Detect which cell encompasses the target text, then output its (X, Y) center coordinate. 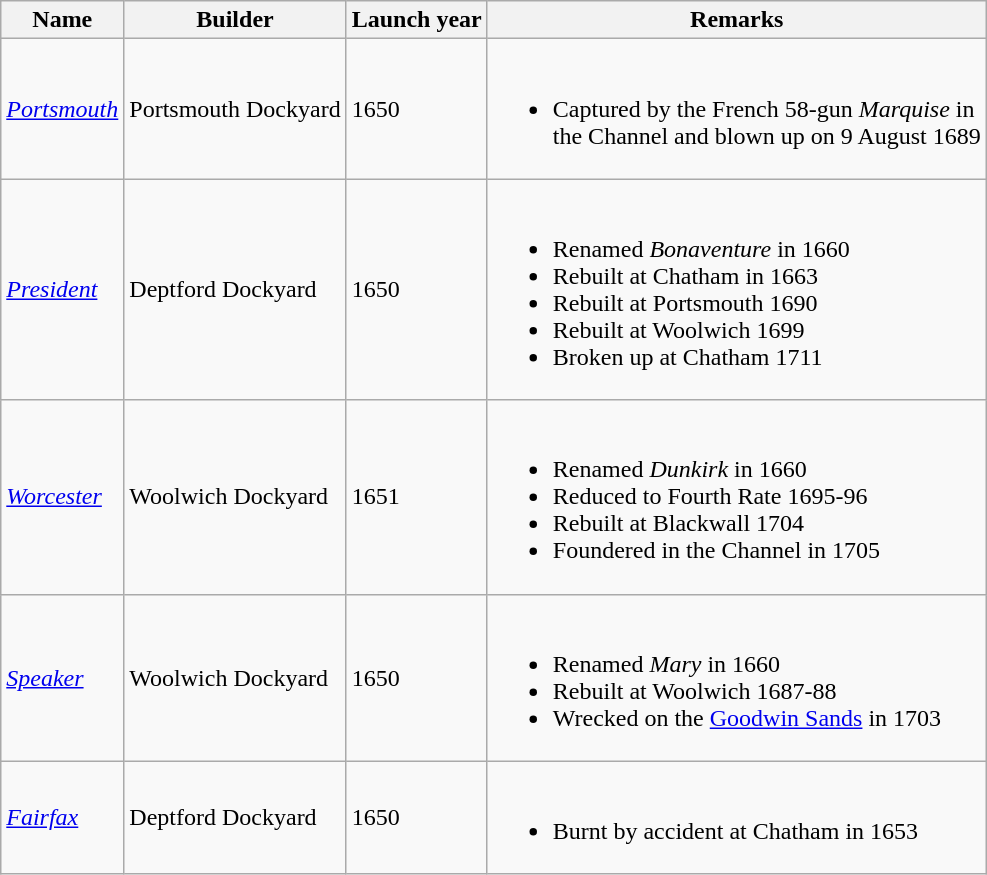
Speaker (62, 678)
1651 (416, 497)
Burnt by accident at Chatham in 1653 (736, 818)
Portsmouth (62, 109)
Builder (235, 20)
Renamed Dunkirk in 1660Reduced to Fourth Rate 1695-96Rebuilt at Blackwall 1704Foundered in the Channel in 1705 (736, 497)
Remarks (736, 20)
Launch year (416, 20)
Renamed Bonaventure in 1660Rebuilt at Chatham in 1663Rebuilt at Portsmouth 1690Rebuilt at Woolwich 1699Broken up at Chatham 1711 (736, 290)
Worcester (62, 497)
Captured by the French 58-gun Marquise in the Channel and blown up on 9 August 1689 (736, 109)
Portsmouth Dockyard (235, 109)
Name (62, 20)
President (62, 290)
Renamed Mary in 1660Rebuilt at Woolwich 1687-88Wrecked on the Goodwin Sands in 1703 (736, 678)
Fairfax (62, 818)
